Identify which cell holds the provided text, then report its [X, Y] central coordinate. 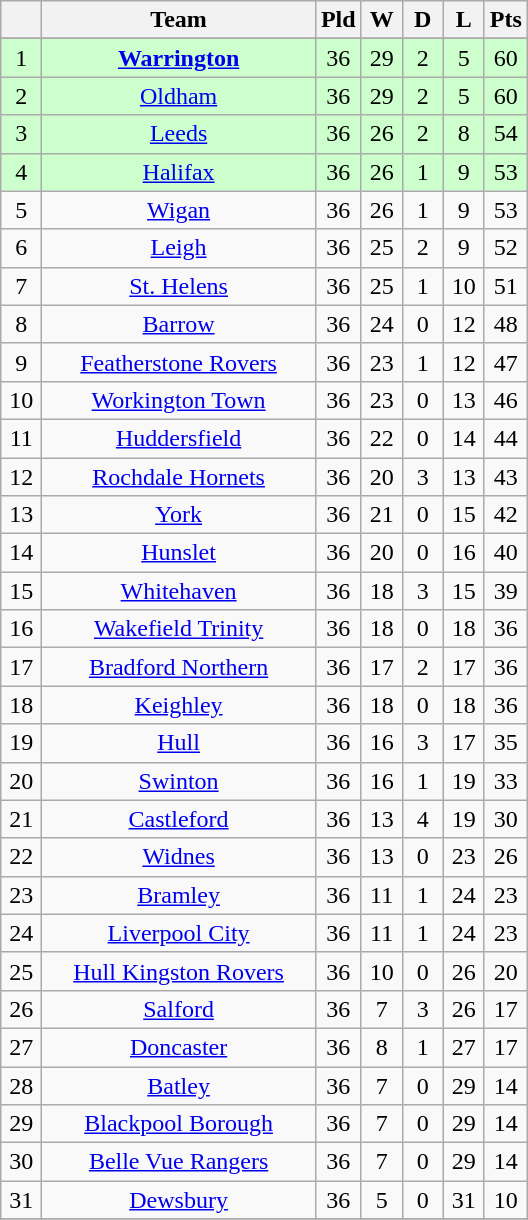
Batley [179, 1085]
Pts [506, 20]
Dewsbury [179, 1200]
D [422, 20]
Workington Town [179, 400]
Halifax [179, 172]
Leeds [179, 134]
43 [506, 477]
44 [506, 438]
Barrow [179, 324]
Keighley [179, 705]
42 [506, 515]
Salford [179, 1009]
Hull Kingston Rovers [179, 971]
Leigh [179, 248]
Doncaster [179, 1047]
Hunslet [179, 553]
W [382, 20]
40 [506, 553]
Warrington [179, 58]
Featherstone Rovers [179, 362]
Pld [338, 20]
28 [22, 1085]
47 [506, 362]
Wigan [179, 210]
Rochdale Hornets [179, 477]
Bradford Northern [179, 667]
L [464, 20]
6 [22, 248]
48 [506, 324]
46 [506, 400]
39 [506, 591]
Wakefield Trinity [179, 629]
Hull [179, 743]
54 [506, 134]
33 [506, 781]
Widnes [179, 857]
52 [506, 248]
Bramley [179, 895]
Oldham [179, 96]
Castleford [179, 819]
Blackpool Borough [179, 1124]
York [179, 515]
51 [506, 286]
Whitehaven [179, 591]
35 [506, 743]
Belle Vue Rangers [179, 1162]
St. Helens [179, 286]
Huddersfield [179, 438]
Liverpool City [179, 933]
Team [179, 20]
Swinton [179, 781]
